Capture the cell that displays the provided text and extract its [X, Y] central coordinate. 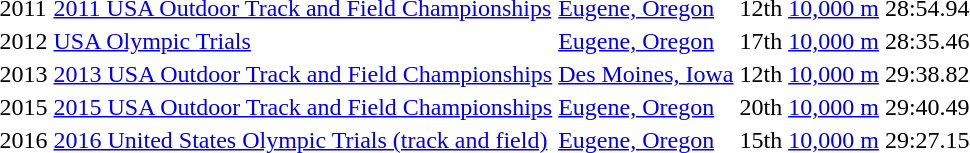
20th [761, 107]
17th [761, 41]
2015 USA Outdoor Track and Field Championships [303, 107]
12th [761, 74]
USA Olympic Trials [303, 41]
Des Moines, Iowa [646, 74]
2013 USA Outdoor Track and Field Championships [303, 74]
